Search for the cell housing the specified text and yield its (X, Y) center coordinate. 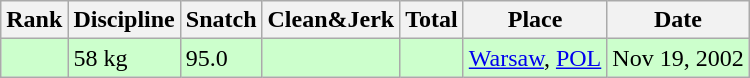
Place (535, 20)
Warsaw, POL (535, 58)
Rank (34, 20)
Date (678, 20)
95.0 (221, 58)
Clean&Jerk (331, 20)
Snatch (221, 20)
Nov 19, 2002 (678, 58)
Total (432, 20)
58 kg (124, 58)
Discipline (124, 20)
